Return (X, Y) of the center of cell containing provided text 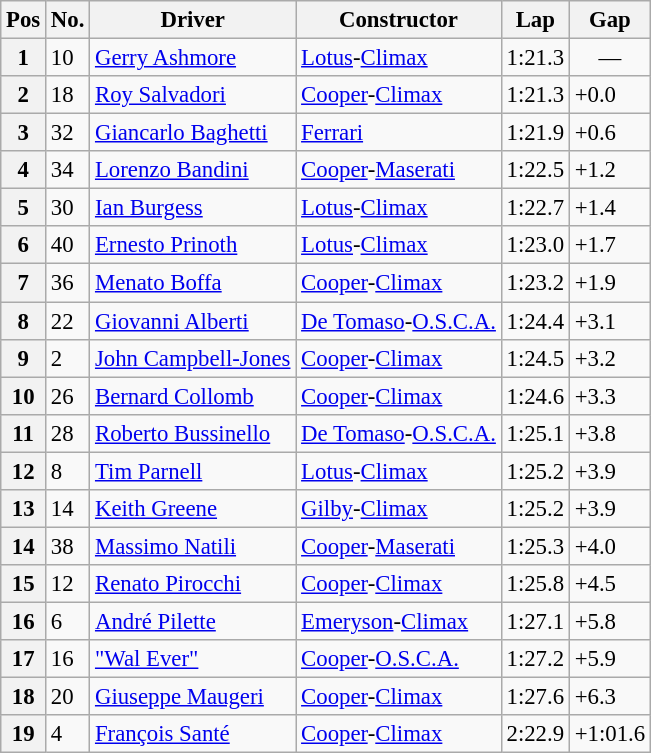
Keith Greene (193, 509)
Ernesto Prinoth (193, 245)
32 (68, 133)
13 (24, 509)
1:22.7 (535, 208)
+6.3 (610, 697)
Tim Parnell (193, 471)
1:25.1 (535, 433)
No. (68, 20)
Lorenzo Bandini (193, 170)
+3.8 (610, 433)
1:23.2 (535, 283)
André Pilette (193, 621)
— (610, 58)
26 (68, 396)
+1.2 (610, 170)
9 (24, 358)
1:24.5 (535, 358)
40 (68, 245)
"Wal Ever" (193, 659)
+3.3 (610, 396)
+1.9 (610, 283)
38 (68, 546)
1:21.9 (535, 133)
22 (68, 321)
36 (68, 283)
Cooper-O.S.C.A. (398, 659)
Massimo Natili (193, 546)
1:22.5 (535, 170)
Renato Pirocchi (193, 584)
+5.9 (610, 659)
Bernard Collomb (193, 396)
5 (24, 208)
+1:01.6 (610, 734)
7 (24, 283)
Giancarlo Baghetti (193, 133)
Ferrari (398, 133)
1:27.2 (535, 659)
+3.2 (610, 358)
3 (24, 133)
1 (24, 58)
15 (24, 584)
Pos (24, 20)
1:23.0 (535, 245)
1:24.6 (535, 396)
1:25.3 (535, 546)
1:24.4 (535, 321)
Constructor (398, 20)
1:25.8 (535, 584)
19 (24, 734)
+0.6 (610, 133)
28 (68, 433)
Menato Boffa (193, 283)
Roberto Bussinello (193, 433)
+4.0 (610, 546)
+0.0 (610, 95)
Gap (610, 20)
John Campbell-Jones (193, 358)
1:27.1 (535, 621)
Roy Salvadori (193, 95)
François Santé (193, 734)
Emeryson-Climax (398, 621)
11 (24, 433)
Ian Burgess (193, 208)
+3.1 (610, 321)
1:27.6 (535, 697)
Gilby-Climax (398, 509)
Giovanni Alberti (193, 321)
Driver (193, 20)
34 (68, 170)
17 (24, 659)
+1.4 (610, 208)
Lap (535, 20)
2:22.9 (535, 734)
30 (68, 208)
+1.7 (610, 245)
+4.5 (610, 584)
20 (68, 697)
Gerry Ashmore (193, 58)
Giuseppe Maugeri (193, 697)
+5.8 (610, 621)
